Capture the cell that displays the provided text and extract its (x, y) central coordinate. 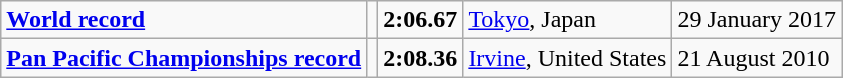
Tokyo, Japan (568, 20)
Pan Pacific Championships record (184, 58)
2:08.36 (420, 58)
Irvine, United States (568, 58)
21 August 2010 (757, 58)
World record (184, 20)
29 January 2017 (757, 20)
2:06.67 (420, 20)
